Scan for the cell matching the given text and deliver its (X, Y) coordinate at center. 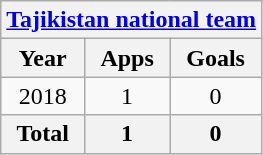
Year (43, 58)
Apps (128, 58)
Goals (216, 58)
Tajikistan national team (132, 20)
2018 (43, 96)
Total (43, 134)
